Output the (x, y) coordinate of the center of the cell containing the given text.  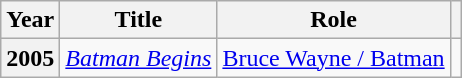
Title (138, 20)
Year (30, 20)
Batman Begins (138, 58)
2005 (30, 58)
Role (334, 20)
Bruce Wayne / Batman (334, 58)
